Search for the cell housing the specified text and yield its (x, y) center coordinate. 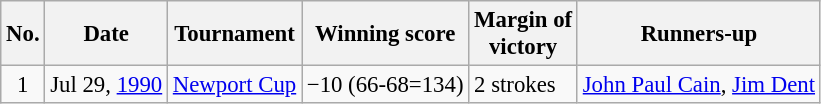
1 (23, 85)
John Paul Cain, Jim Dent (698, 85)
No. (23, 34)
Newport Cup (235, 85)
Runners-up (698, 34)
2 strokes (524, 85)
Margin ofvictory (524, 34)
Winning score (386, 34)
Jul 29, 1990 (106, 85)
−10 (66-68=134) (386, 85)
Tournament (235, 34)
Date (106, 34)
